Find where the given text appears and provide that cell's center as [x, y] coordinate. 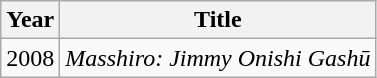
Masshiro: Jimmy Onishi Gashū [218, 58]
Title [218, 20]
2008 [30, 58]
Year [30, 20]
